Search for the cell housing the specified text and yield its [X, Y] center coordinate. 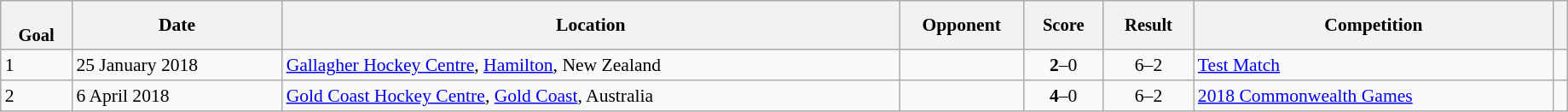
Competition [1374, 26]
Gold Coast Hockey Centre, Gold Coast, Australia [591, 96]
Test Match [1374, 66]
1 [37, 66]
4–0 [1063, 96]
Gallagher Hockey Centre, Hamilton, New Zealand [591, 66]
25 January 2018 [176, 66]
2–0 [1063, 66]
6 April 2018 [176, 96]
Result [1149, 26]
2018 Commonwealth Games [1374, 96]
Goal [37, 26]
Date [176, 26]
Opponent [962, 26]
Score [1063, 26]
2 [37, 96]
Location [591, 26]
